Search for the cell housing the specified text and yield its [X, Y] center coordinate. 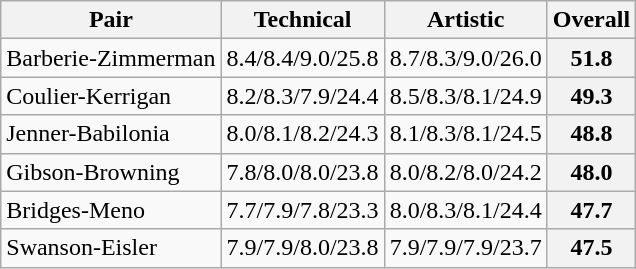
47.7 [591, 210]
8.0/8.3/8.1/24.4 [466, 210]
7.9/7.9/8.0/23.8 [302, 248]
Coulier-Kerrigan [111, 96]
8.5/8.3/8.1/24.9 [466, 96]
51.8 [591, 58]
48.0 [591, 172]
47.5 [591, 248]
Jenner-Babilonia [111, 134]
7.9/7.9/7.9/23.7 [466, 248]
Bridges-Meno [111, 210]
8.4/8.4/9.0/25.8 [302, 58]
7.7/7.9/7.8/23.3 [302, 210]
8.2/8.3/7.9/24.4 [302, 96]
49.3 [591, 96]
8.7/8.3/9.0/26.0 [466, 58]
Artistic [466, 20]
8.0/8.2/8.0/24.2 [466, 172]
48.8 [591, 134]
Pair [111, 20]
Technical [302, 20]
Overall [591, 20]
Gibson-Browning [111, 172]
7.8/8.0/8.0/23.8 [302, 172]
8.0/8.1/8.2/24.3 [302, 134]
8.1/8.3/8.1/24.5 [466, 134]
Barberie-Zimmerman [111, 58]
Swanson-Eisler [111, 248]
